Detect which cell encompasses the target text, then output its (X, Y) center coordinate. 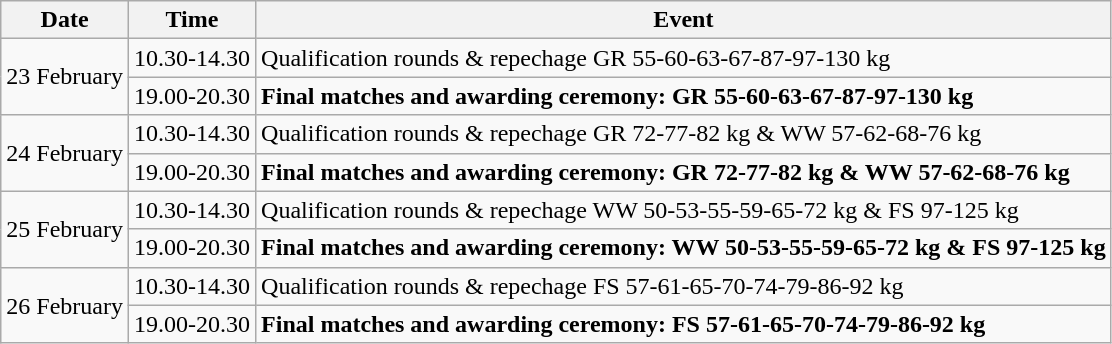
Time (192, 20)
24 February (65, 153)
Final matches and awarding ceremony: WW 50-53-55-59-65-72 kg & FS 97-125 kg (684, 248)
Final matches and awarding ceremony: GR 55-60-63-67-87-97-130 kg (684, 96)
Qualification rounds & repechage GR 72-77-82 kg & WW 57-62-68-76 kg (684, 134)
Final matches and awarding ceremony: GR 72-77-82 kg & WW 57-62-68-76 kg (684, 172)
Qualification rounds & repechage GR 55-60-63-67-87-97-130 kg (684, 58)
Qualification rounds & repechage WW 50-53-55-59-65-72 kg & FS 97-125 kg (684, 210)
Qualification rounds & repechage FS 57-61-65-70-74-79-86-92 kg (684, 286)
Event (684, 20)
Date (65, 20)
26 February (65, 305)
Final matches and awarding ceremony: FS 57-61-65-70-74-79-86-92 kg (684, 324)
23 February (65, 77)
25 February (65, 229)
